Determine the [X, Y] coordinate at the center of the cell enclosing the given text.  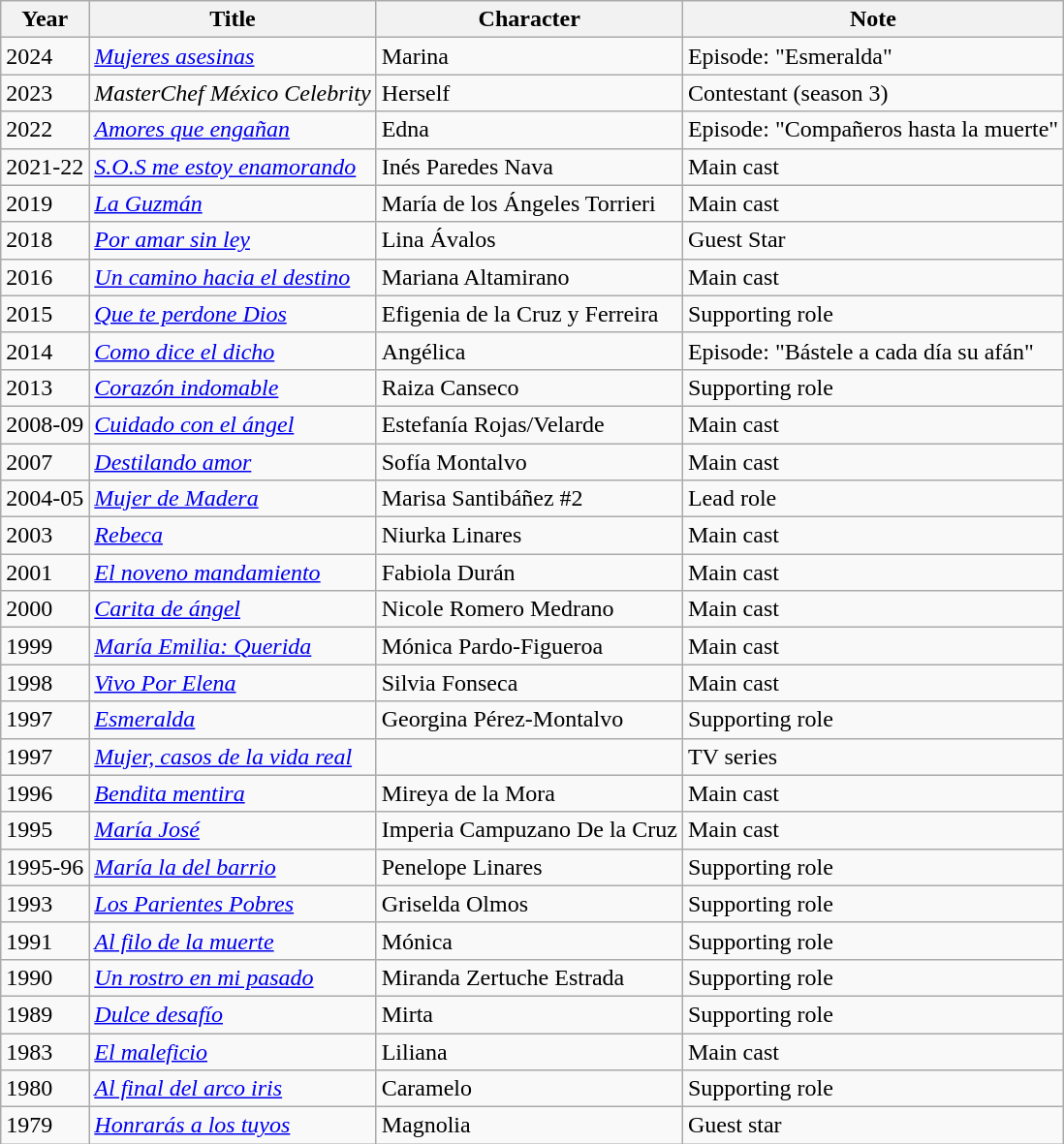
Guest Star [872, 240]
1999 [45, 646]
Corazón indomable [233, 387]
Mariana Altamirano [529, 277]
Miranda Zertuche Estrada [529, 977]
Que te perdone Dios [233, 314]
Liliana [529, 1051]
Title [233, 19]
Niurka Linares [529, 536]
Fabiola Durán [529, 572]
Episode: "Bástele a cada día su afán" [872, 351]
Mónica Pardo-Figueroa [529, 646]
Como dice el dicho [233, 351]
TV series [872, 757]
Herself [529, 93]
Mujer de Madera [233, 499]
Griselda Olmos [529, 904]
Lead role [872, 499]
Edna [529, 130]
2014 [45, 351]
2018 [45, 240]
María la del barrio [233, 867]
2013 [45, 387]
2008-09 [45, 424]
Destilando amor [233, 462]
Un rostro en mi pasado [233, 977]
Raiza Canseco [529, 387]
MasterChef México Celebrity [233, 93]
2023 [45, 93]
Al filo de la muerte [233, 941]
Guest star [872, 1126]
Georgina Pérez-Montalvo [529, 720]
Carita de ángel [233, 609]
Estefanía Rojas/Velarde [529, 424]
Caramelo [529, 1089]
Character [529, 19]
Vivo Por Elena [233, 683]
María Emilia: Querida [233, 646]
1989 [45, 1014]
Esmeralda [233, 720]
Episode: "Esmeralda" [872, 56]
1991 [45, 941]
2022 [45, 130]
Magnolia [529, 1126]
Nicole Romero Medrano [529, 609]
Penelope Linares [529, 867]
Imperia Campuzano De la Cruz [529, 830]
1995 [45, 830]
2019 [45, 203]
María de los Ángeles Torrieri [529, 203]
Bendita mentira [233, 793]
1996 [45, 793]
1979 [45, 1126]
2004-05 [45, 499]
Honrarás a los tuyos [233, 1126]
1990 [45, 977]
Note [872, 19]
Un camino hacia el destino [233, 277]
El maleficio [233, 1051]
Silvia Fonseca [529, 683]
Mirta [529, 1014]
1980 [45, 1089]
2007 [45, 462]
Dulce desafío [233, 1014]
2003 [45, 536]
Marisa Santibáñez #2 [529, 499]
Episode: "Compañeros hasta la muerte" [872, 130]
María José [233, 830]
2000 [45, 609]
Lina Ávalos [529, 240]
Contestant (season 3) [872, 93]
Rebeca [233, 536]
Amores que engañan [233, 130]
2015 [45, 314]
Marina [529, 56]
2021-22 [45, 167]
Year [45, 19]
2016 [45, 277]
Angélica [529, 351]
Cuidado con el ángel [233, 424]
Mireya de la Mora [529, 793]
Inés Paredes Nava [529, 167]
Efigenia de la Cruz y Ferreira [529, 314]
Al final del arco iris [233, 1089]
Mujeres asesinas [233, 56]
Los Parientes Pobres [233, 904]
El noveno mandamiento [233, 572]
La Guzmán [233, 203]
1993 [45, 904]
Mónica [529, 941]
Por amar sin ley [233, 240]
1998 [45, 683]
Mujer, casos de la vida real [233, 757]
Sofía Montalvo [529, 462]
2024 [45, 56]
1995-96 [45, 867]
2001 [45, 572]
S.O.S me estoy enamorando [233, 167]
1983 [45, 1051]
